From the cell containing the given text, extract its center point as [X, Y] coordinate. 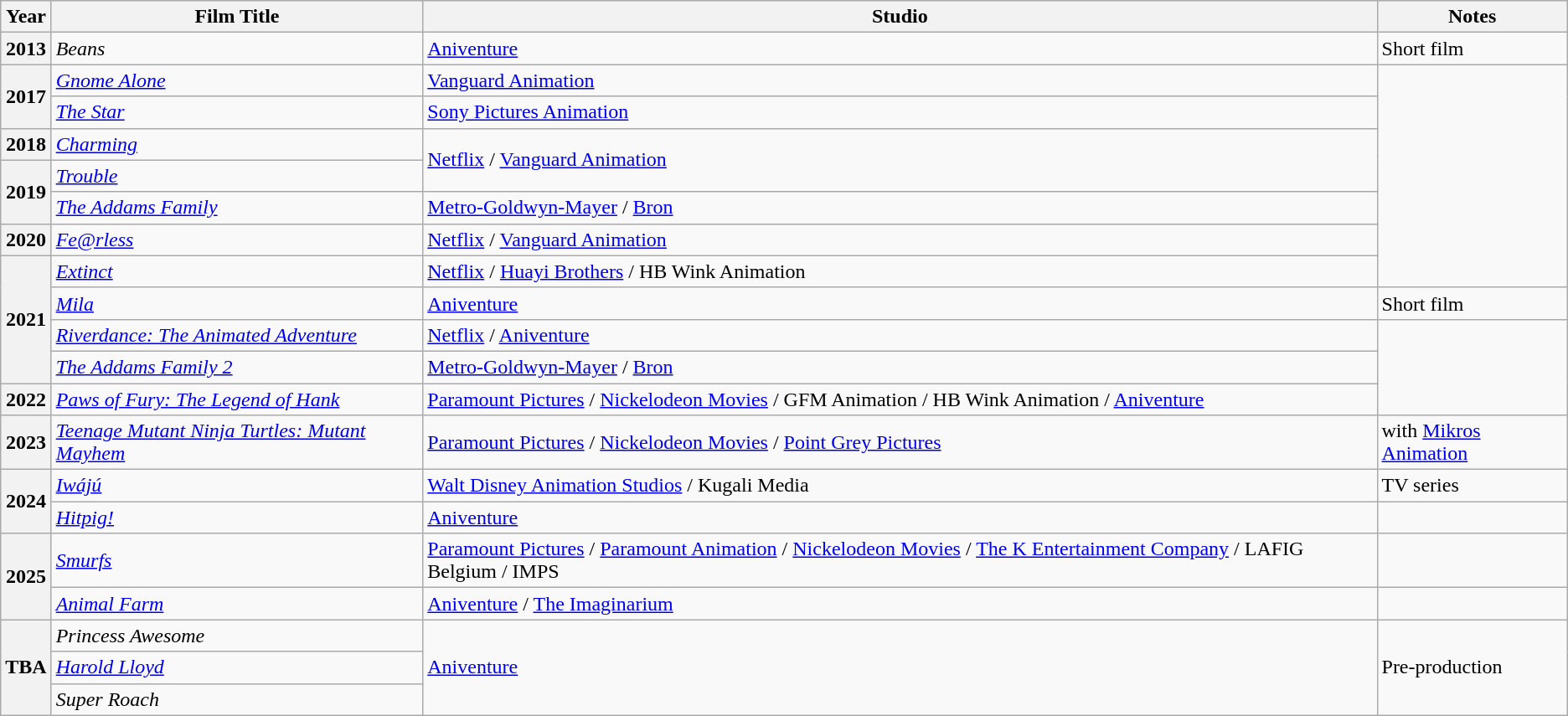
Pre-production [1473, 667]
Beans [237, 49]
Netflix / Huayi Brothers / HB Wink Animation [900, 271]
with Mikros Animation [1473, 442]
Studio [900, 17]
Year [26, 17]
Animal Farm [237, 604]
2018 [26, 144]
Charming [237, 144]
Notes [1473, 17]
2013 [26, 49]
2021 [26, 319]
Sony Pictures Animation [900, 112]
The Addams Family [237, 208]
Hitpig! [237, 518]
Riverdance: The Animated Adventure [237, 335]
TV series [1473, 486]
2022 [26, 399]
Teenage Mutant Ninja Turtles: Mutant Mayhem [237, 442]
The Star [237, 112]
Paramount Pictures / Nickelodeon Movies / GFM Animation / HB Wink Animation / Aniventure [900, 399]
2019 [26, 192]
Iwájú [237, 486]
Harold Lloyd [237, 667]
Gnome Alone [237, 80]
Trouble [237, 176]
Super Roach [237, 699]
2017 [26, 96]
TBA [26, 667]
2020 [26, 240]
Smurfs [237, 561]
Netflix / Aniventure [900, 335]
Extinct [237, 271]
Walt Disney Animation Studios / Kugali Media [900, 486]
Paramount Pictures / Paramount Animation / Nickelodeon Movies / The K Entertainment Company / LAFIG Belgium / IMPS [900, 561]
Princess Awesome [237, 636]
The Addams Family 2 [237, 367]
Fe@rless [237, 240]
2024 [26, 502]
2023 [26, 442]
Vanguard Animation [900, 80]
Film Title [237, 17]
Mila [237, 303]
Aniventure / The Imaginarium [900, 604]
Paws of Fury: The Legend of Hank [237, 399]
Paramount Pictures / Nickelodeon Movies / Point Grey Pictures [900, 442]
2025 [26, 576]
